Provide the [x, y] coordinate of the cell's center where the given text is located.  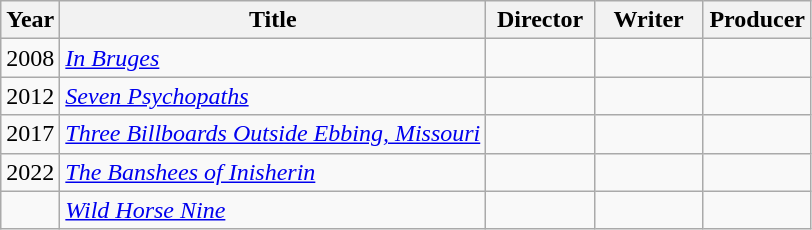
Title [273, 20]
2017 [30, 134]
Director [540, 20]
Seven Psychopaths [273, 96]
Wild Horse Nine [273, 210]
Year [30, 20]
Writer [648, 20]
The Banshees of Inisherin [273, 172]
Producer [758, 20]
In Bruges [273, 58]
Three Billboards Outside Ebbing, Missouri [273, 134]
2022 [30, 172]
2008 [30, 58]
2012 [30, 96]
